Find where the given text appears and provide that cell's center as [X, Y] coordinate. 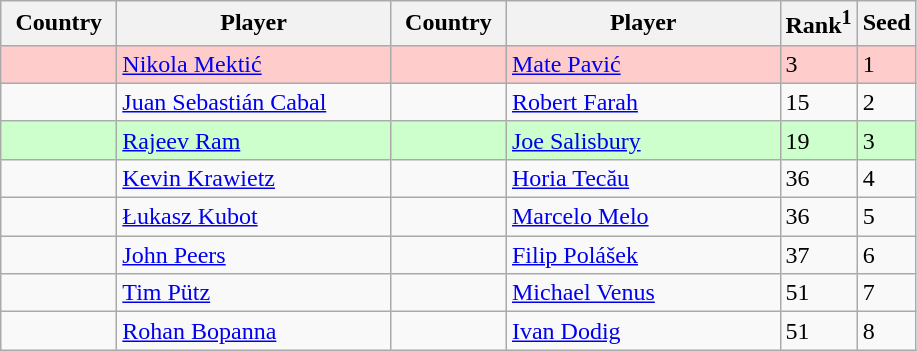
7 [886, 293]
Seed [886, 24]
Łukasz Kubot [254, 217]
8 [886, 331]
Nikola Mektić [254, 64]
John Peers [254, 255]
Rajeev Ram [254, 140]
5 [886, 217]
Ivan Dodig [643, 331]
37 [818, 255]
Joe Salisbury [643, 140]
Horia Tecău [643, 178]
Juan Sebastián Cabal [254, 102]
2 [886, 102]
Mate Pavić [643, 64]
Robert Farah [643, 102]
Tim Pütz [254, 293]
15 [818, 102]
Filip Polášek [643, 255]
Michael Venus [643, 293]
4 [886, 178]
1 [886, 64]
Rank1 [818, 24]
19 [818, 140]
Marcelo Melo [643, 217]
Kevin Krawietz [254, 178]
6 [886, 255]
Rohan Bopanna [254, 331]
